Detect which cell encompasses the target text, then output its [X, Y] center coordinate. 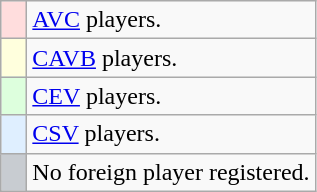
AVC players. [171, 20]
CAVB players. [171, 58]
CSV players. [171, 134]
CEV players. [171, 96]
No foreign player registered. [171, 172]
